Identify which cell holds the provided text, then report its [X, Y] central coordinate. 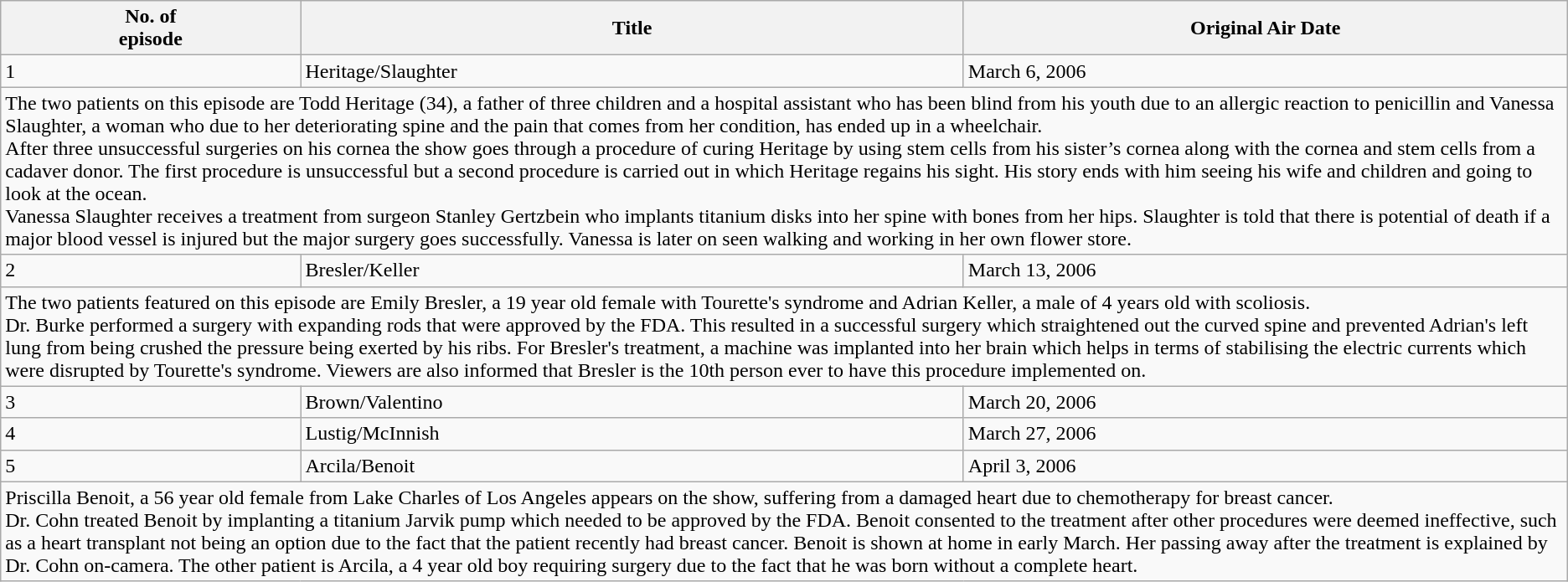
Heritage/Slaughter [632, 71]
Original Air Date [1265, 28]
Title [632, 28]
Bresler/Keller [632, 270]
3 [151, 402]
4 [151, 434]
Brown/Valentino [632, 402]
April 3, 2006 [1265, 466]
March 13, 2006 [1265, 270]
2 [151, 270]
Arcila/Benoit [632, 466]
No. ofepisode [151, 28]
1 [151, 71]
March 20, 2006 [1265, 402]
Lustig/McInnish [632, 434]
5 [151, 466]
March 27, 2006 [1265, 434]
March 6, 2006 [1265, 71]
